Output the (x, y) coordinate of the center of the cell containing the given text.  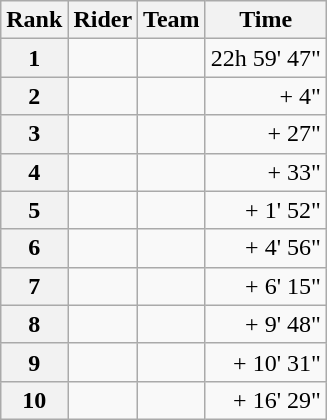
9 (34, 362)
+ 4" (266, 96)
6 (34, 248)
+ 16' 29" (266, 400)
+ 9' 48" (266, 324)
4 (34, 172)
+ 33" (266, 172)
8 (34, 324)
+ 27" (266, 134)
Rider (103, 20)
Team (172, 20)
Time (266, 20)
22h 59' 47" (266, 58)
3 (34, 134)
Rank (34, 20)
+ 10' 31" (266, 362)
5 (34, 210)
10 (34, 400)
1 (34, 58)
+ 6' 15" (266, 286)
7 (34, 286)
+ 4' 56" (266, 248)
+ 1' 52" (266, 210)
2 (34, 96)
